Extract the (X, Y) coordinate from the center of the cell holding the provided text.  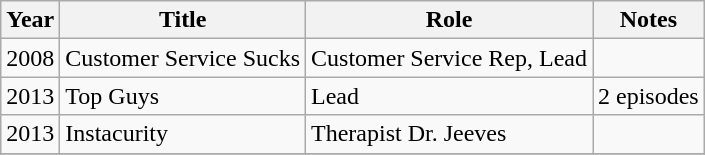
Title (183, 20)
Instacurity (183, 134)
Lead (450, 96)
2008 (30, 58)
Role (450, 20)
Customer Service Sucks (183, 58)
Year (30, 20)
Notes (648, 20)
2 episodes (648, 96)
Top Guys (183, 96)
Therapist Dr. Jeeves (450, 134)
Customer Service Rep, Lead (450, 58)
